Find where the given text appears and provide that cell's center as [x, y] coordinate. 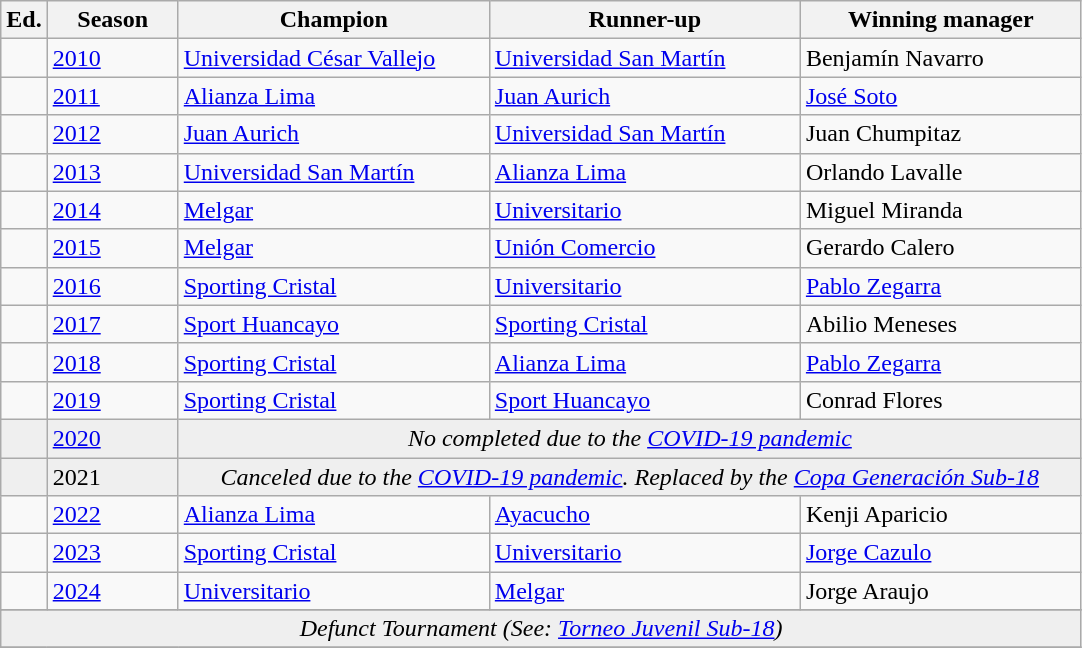
2017 [112, 324]
Jorge Araujo [940, 591]
Canceled due to the COVID-19 pandemic. Replaced by the Copa Generación Sub-18 [630, 477]
2016 [112, 286]
Ayacucho [644, 515]
2015 [112, 248]
Ed. [24, 20]
2010 [112, 58]
José Soto [940, 96]
Benjamín Navarro [940, 58]
2012 [112, 134]
Abilio Meneses [940, 324]
Juan Chumpitaz [940, 134]
Jorge Cazulo [940, 553]
Runner-up [644, 20]
Winning manager [940, 20]
Orlando Lavalle [940, 172]
Champion [334, 20]
2021 [112, 477]
2018 [112, 362]
2013 [112, 172]
2023 [112, 553]
No completed due to the COVID-19 pandemic [630, 438]
2022 [112, 515]
2020 [112, 438]
2014 [112, 210]
Unión Comercio [644, 248]
Gerardo Calero [940, 248]
Defunct Tournament (See: Torneo Juvenil Sub-18) [542, 629]
Season [112, 20]
Kenji Aparicio [940, 515]
Universidad César Vallejo [334, 58]
2011 [112, 96]
Conrad Flores [940, 400]
Miguel Miranda [940, 210]
2019 [112, 400]
2024 [112, 591]
